Locate the cell with the specified text and output its (X, Y) center coordinate. 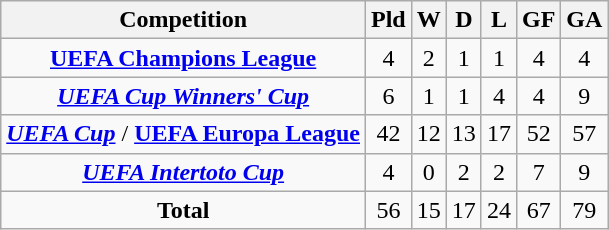
57 (584, 134)
15 (428, 210)
GF (538, 20)
13 (464, 134)
Competition (184, 20)
7 (538, 172)
D (464, 20)
0 (428, 172)
Total (184, 210)
56 (389, 210)
6 (389, 96)
Pld (389, 20)
52 (538, 134)
GA (584, 20)
UEFA Cup Winners' Cup (184, 96)
24 (498, 210)
42 (389, 134)
67 (538, 210)
UEFA Intertoto Cup (184, 172)
L (498, 20)
UEFA Cup / UEFA Europa League (184, 134)
UEFA Champions League (184, 58)
79 (584, 210)
W (428, 20)
12 (428, 134)
